Detect which cell encompasses the target text, then output its [X, Y] center coordinate. 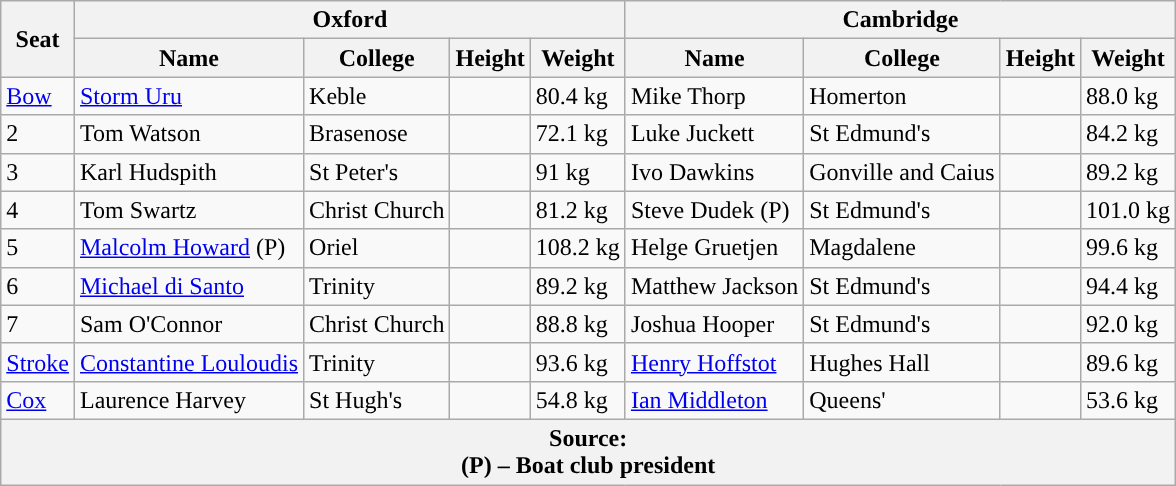
Joshua Hooper [714, 324]
Steve Dudek (P) [714, 210]
Source:(P) – Boat club president [588, 452]
72.1 kg [578, 134]
Ian Middleton [714, 400]
Tom Swartz [188, 210]
108.2 kg [578, 248]
Cambridge [900, 20]
Magdalene [902, 248]
Brasenose [377, 134]
Laurence Harvey [188, 400]
Seat [38, 39]
Storm Uru [188, 96]
54.8 kg [578, 400]
Tom Watson [188, 134]
Hughes Hall [902, 362]
53.6 kg [1128, 400]
89.6 kg [1128, 362]
Gonville and Caius [902, 172]
92.0 kg [1128, 324]
Constantine Louloudis [188, 362]
Queens' [902, 400]
6 [38, 286]
81.2 kg [578, 210]
Stroke [38, 362]
St Hugh's [377, 400]
Henry Hoffstot [714, 362]
Oxford [350, 20]
Michael di Santo [188, 286]
Mike Thorp [714, 96]
7 [38, 324]
Ivo Dawkins [714, 172]
Karl Hudspith [188, 172]
St Peter's [377, 172]
Homerton [902, 96]
5 [38, 248]
99.6 kg [1128, 248]
Sam O'Connor [188, 324]
Oriel [377, 248]
91 kg [578, 172]
Matthew Jackson [714, 286]
88.0 kg [1128, 96]
Helge Gruetjen [714, 248]
80.4 kg [578, 96]
93.6 kg [578, 362]
Bow [38, 96]
3 [38, 172]
4 [38, 210]
101.0 kg [1128, 210]
Malcolm Howard (P) [188, 248]
Cox [38, 400]
Keble [377, 96]
94.4 kg [1128, 286]
84.2 kg [1128, 134]
88.8 kg [578, 324]
Luke Juckett [714, 134]
2 [38, 134]
